From the cell containing the given text, extract its center point as (x, y) coordinate. 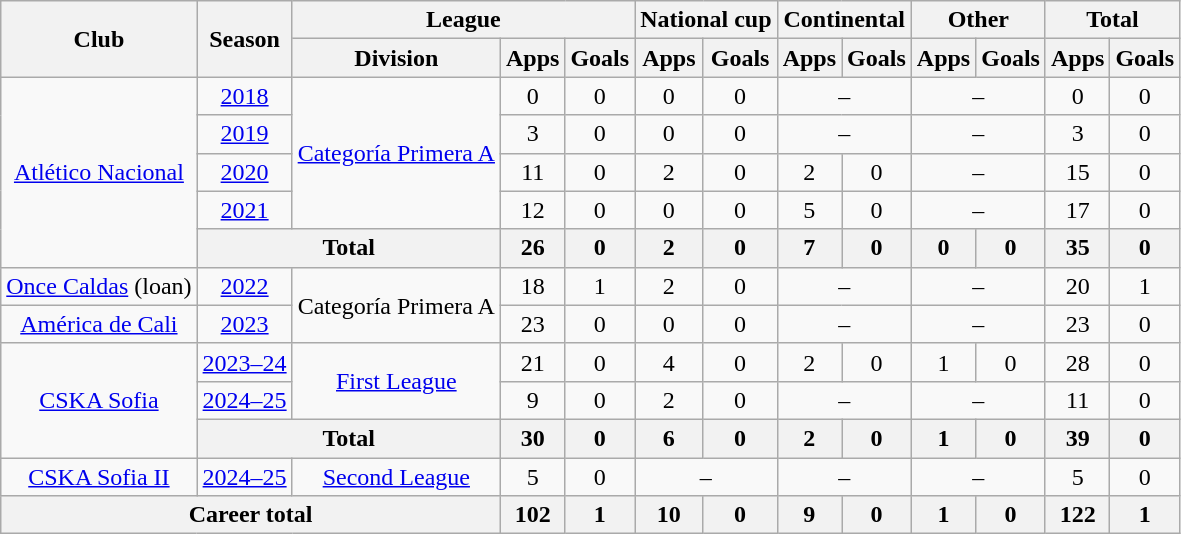
10 (669, 515)
League (464, 20)
7 (809, 248)
CSKA Sofia (99, 400)
21 (532, 362)
Division (396, 58)
Season (244, 39)
30 (532, 438)
Career total (251, 515)
12 (532, 210)
18 (532, 286)
2019 (244, 134)
CSKA Sofia II (99, 477)
122 (1077, 515)
17 (1077, 210)
2021 (244, 210)
Other (978, 20)
First League (396, 381)
2018 (244, 96)
20 (1077, 286)
2023 (244, 324)
39 (1077, 438)
América de Cali (99, 324)
Once Caldas (loan) (99, 286)
2020 (244, 172)
4 (669, 362)
26 (532, 248)
2022 (244, 286)
28 (1077, 362)
Continental (844, 20)
Atlético Nacional (99, 172)
102 (532, 515)
15 (1077, 172)
Club (99, 39)
35 (1077, 248)
National cup (706, 20)
Second League (396, 477)
2023–24 (244, 362)
6 (669, 438)
